Find where the given text appears and provide that cell's center as [x, y] coordinate. 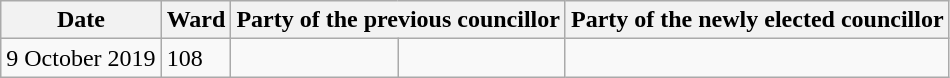
108 [196, 58]
9 October 2019 [81, 58]
Party of the newly elected councillor [757, 20]
Date [81, 20]
Ward [196, 20]
Party of the previous councillor [398, 20]
